From the cell containing the given text, extract its center point as [x, y] coordinate. 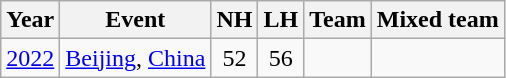
Team [338, 20]
NH [234, 20]
2022 [30, 58]
52 [234, 58]
56 [281, 58]
Mixed team [438, 20]
Year [30, 20]
LH [281, 20]
Beijing, China [136, 58]
Event [136, 20]
